Extract the [x, y] coordinate from the center of the cell holding the provided text.  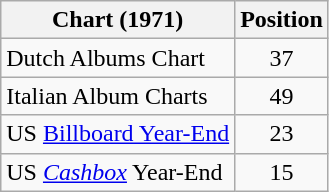
Chart (1971) [118, 20]
US Cashbox Year-End [118, 172]
49 [282, 96]
US Billboard Year-End [118, 134]
15 [282, 172]
Dutch Albums Chart [118, 58]
Italian Album Charts [118, 96]
37 [282, 58]
23 [282, 134]
Position [282, 20]
